Capture the cell that displays the provided text and extract its [x, y] central coordinate. 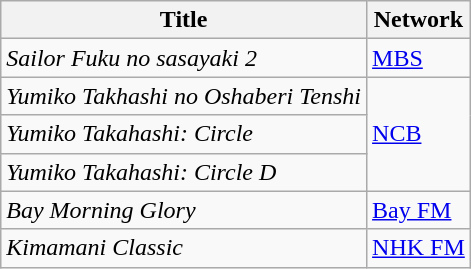
Network [419, 20]
MBS [419, 58]
NHK FM [419, 248]
Title [184, 20]
Bay FM [419, 210]
Yumiko Takahashi: Circle D [184, 172]
Kimamani Classic [184, 248]
Sailor Fuku no sasayaki 2 [184, 58]
NCB [419, 134]
Yumiko Takahashi: Circle [184, 134]
Bay Morning Glory [184, 210]
Yumiko Takhashi no Oshaberi Tenshi [184, 96]
